Find where the given text appears and provide that cell's center as (X, Y) coordinate. 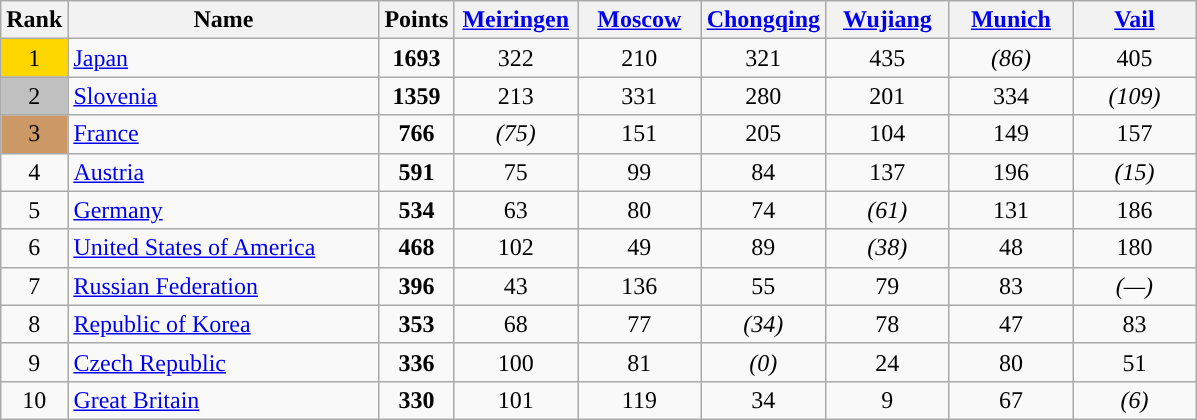
100 (516, 362)
210 (640, 58)
(109) (1135, 96)
49 (640, 248)
Japan (224, 58)
77 (640, 324)
Austria (224, 172)
1693 (416, 58)
5 (34, 210)
Russian Federation (224, 286)
353 (416, 324)
Wujiang (888, 20)
534 (416, 210)
(75) (516, 134)
Moscow (640, 20)
196 (1011, 172)
7 (34, 286)
Vail (1135, 20)
435 (888, 58)
136 (640, 286)
51 (1135, 362)
(61) (888, 210)
Rank (34, 20)
(0) (763, 362)
(38) (888, 248)
4 (34, 172)
119 (640, 400)
336 (416, 362)
186 (1135, 210)
United States of America (224, 248)
334 (1011, 96)
Name (224, 20)
6 (34, 248)
67 (1011, 400)
(15) (1135, 172)
89 (763, 248)
201 (888, 96)
68 (516, 324)
Munich (1011, 20)
331 (640, 96)
47 (1011, 324)
Points (416, 20)
Meiringen (516, 20)
75 (516, 172)
(86) (1011, 58)
63 (516, 210)
468 (416, 248)
79 (888, 286)
322 (516, 58)
74 (763, 210)
1 (34, 58)
3 (34, 134)
591 (416, 172)
Germany (224, 210)
131 (1011, 210)
43 (516, 286)
2 (34, 96)
(—) (1135, 286)
205 (763, 134)
55 (763, 286)
France (224, 134)
(6) (1135, 400)
157 (1135, 134)
(34) (763, 324)
180 (1135, 248)
Slovenia (224, 96)
8 (34, 324)
24 (888, 362)
81 (640, 362)
Republic of Korea (224, 324)
321 (763, 58)
Czech Republic (224, 362)
766 (416, 134)
101 (516, 400)
84 (763, 172)
280 (763, 96)
213 (516, 96)
78 (888, 324)
151 (640, 134)
Great Britain (224, 400)
330 (416, 400)
1359 (416, 96)
149 (1011, 134)
137 (888, 172)
34 (763, 400)
48 (1011, 248)
405 (1135, 58)
Chongqing (763, 20)
396 (416, 286)
102 (516, 248)
104 (888, 134)
10 (34, 400)
99 (640, 172)
